From the cell containing the given text, extract its center point as [X, Y] coordinate. 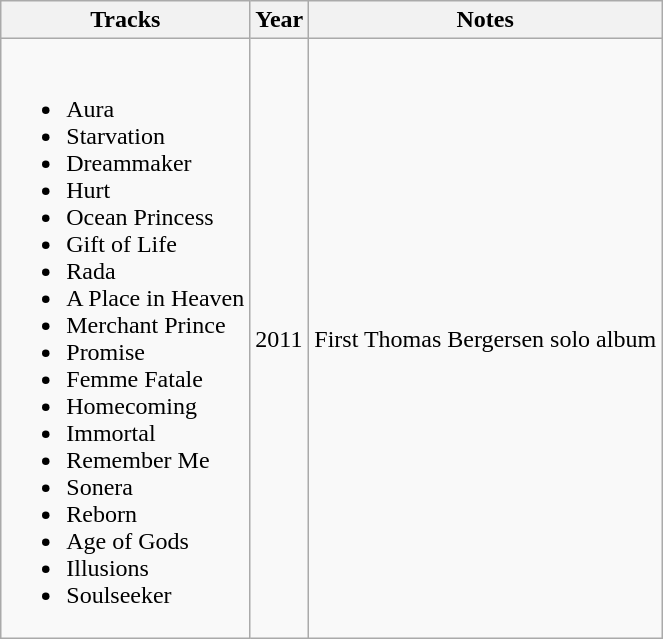
Notes [486, 20]
Year [280, 20]
2011 [280, 338]
Tracks [126, 20]
First Thomas Bergersen solo album [486, 338]
